Find where the given text appears and provide that cell's center as [x, y] coordinate. 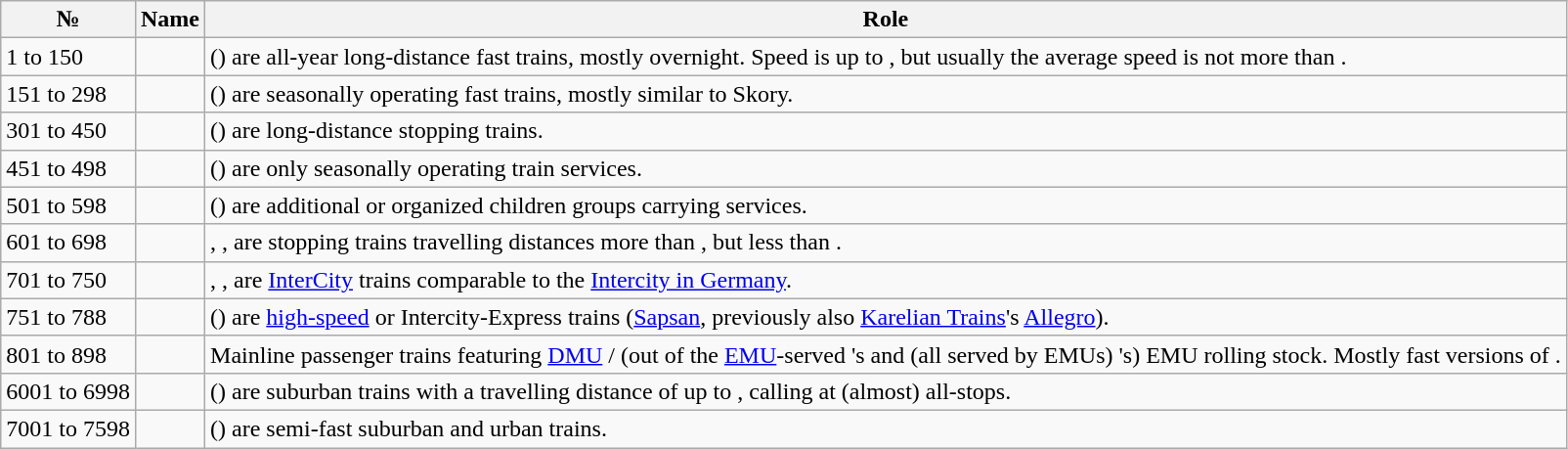
, , are stopping trains travelling distances more than , but less than . [886, 243]
Role [886, 20]
1 to 150 [68, 57]
801 to 898 [68, 354]
() are suburban trains with a travelling distance of up to , calling at (almost) all-stops. [886, 391]
Name [170, 20]
6001 to 6998 [68, 391]
501 to 598 [68, 205]
, , are InterCity trains comparable to the Intercity in Germany. [886, 280]
Mainline passenger trains featuring DMU / (out of the EMU-served 's and (all served by EMUs) 's) EMU rolling stock. Mostly fast versions of . [886, 354]
() are all-year long-distance fast trains, mostly overnight. Speed is up to , but usually the average speed is not more than . [886, 57]
() are seasonally operating fast trains, mostly similar to Skory. [886, 94]
151 to 298 [68, 94]
701 to 750 [68, 280]
() are only seasonally operating train services. [886, 168]
301 to 450 [68, 131]
() are high-speed or Intercity-Express trains (Sapsan, previously also Karelian Trains's Allegro). [886, 317]
751 to 788 [68, 317]
() are long-distance stopping trains. [886, 131]
601 to 698 [68, 243]
() are additional or organized children groups carrying services. [886, 205]
№ [68, 20]
() are semi-fast suburban and urban trains. [886, 428]
7001 to 7598 [68, 428]
451 to 498 [68, 168]
